Locate the cell with the specified text and output its (x, y) center coordinate. 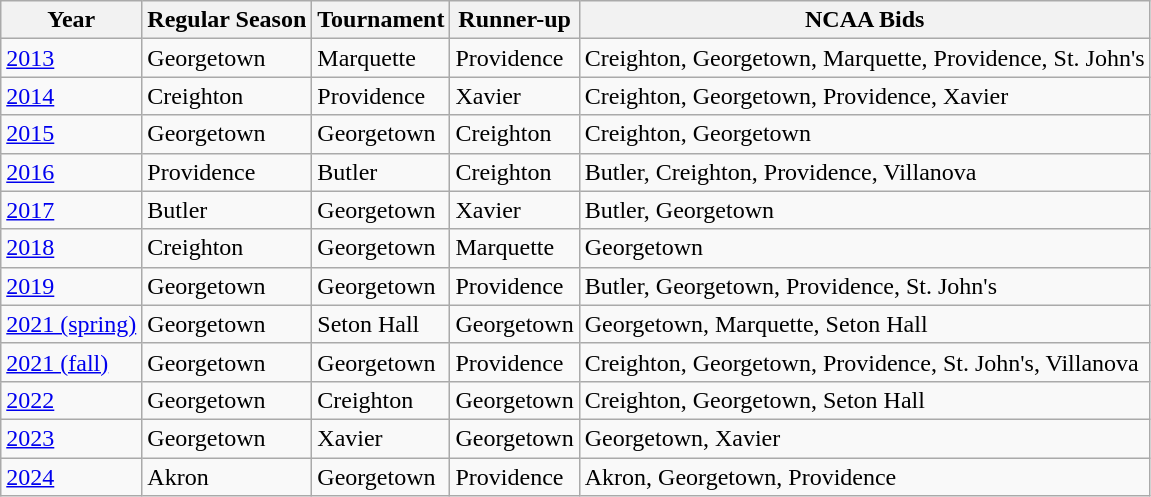
2015 (72, 134)
Akron (227, 477)
2022 (72, 400)
2018 (72, 248)
2013 (72, 58)
2023 (72, 438)
Runner-up (514, 20)
Butler, Creighton, Providence, Villanova (864, 172)
NCAA Bids (864, 20)
Tournament (381, 20)
2019 (72, 286)
Butler, Georgetown (864, 210)
Creighton, Georgetown, Providence, St. John's, Villanova (864, 362)
Akron, Georgetown, Providence (864, 477)
2014 (72, 96)
Butler, Georgetown, Providence, St. John's (864, 286)
Seton Hall (381, 324)
Creighton, Georgetown (864, 134)
2024 (72, 477)
Georgetown, Xavier (864, 438)
Year (72, 20)
2016 (72, 172)
2021 (spring) (72, 324)
Creighton, Georgetown, Marquette, Providence, St. John's (864, 58)
2017 (72, 210)
Creighton, Georgetown, Seton Hall (864, 400)
Regular Season (227, 20)
2021 (fall) (72, 362)
Georgetown, Marquette, Seton Hall (864, 324)
Creighton, Georgetown, Providence, Xavier (864, 96)
